Locate the cell with the specified text and output its [x, y] center coordinate. 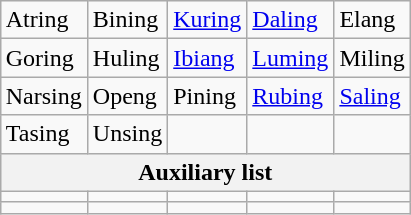
Openg [127, 96]
Unsing [127, 134]
Atring [44, 20]
Pining [208, 96]
Kuring [208, 20]
Ibiang [208, 58]
Rubing [290, 96]
Miling [372, 58]
Goring [44, 58]
Huling [127, 58]
Tasing [44, 134]
Luming [290, 58]
Narsing [44, 96]
Auxiliary list [205, 172]
Daling [290, 20]
Saling [372, 96]
Elang [372, 20]
Bining [127, 20]
